Scan for the cell matching the given text and deliver its [x, y] coordinate at center. 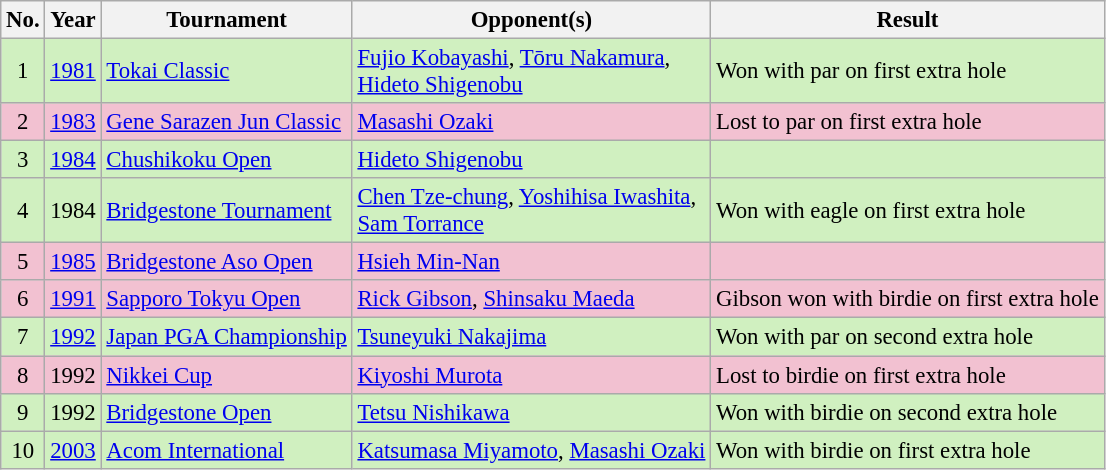
2 [23, 122]
1985 [73, 262]
8 [23, 375]
Chushikoku Open [226, 160]
Tsuneyuki Nakajima [532, 337]
7 [23, 337]
Lost to par on first extra hole [908, 122]
Won with birdie on first extra hole [908, 450]
Gene Sarazen Jun Classic [226, 122]
6 [23, 299]
Tokai Classic [226, 72]
Kiyoshi Murota [532, 375]
5 [23, 262]
Opponent(s) [532, 20]
Bridgestone Open [226, 412]
1 [23, 72]
Won with par on second extra hole [908, 337]
Chen Tze-chung, Yoshihisa Iwashita, Sam Torrance [532, 210]
Result [908, 20]
Lost to birdie on first extra hole [908, 375]
10 [23, 450]
Masashi Ozaki [532, 122]
Won with birdie on second extra hole [908, 412]
Japan PGA Championship [226, 337]
4 [23, 210]
Hsieh Min-Nan [532, 262]
Katsumasa Miyamoto, Masashi Ozaki [532, 450]
1991 [73, 299]
2003 [73, 450]
Won with par on first extra hole [908, 72]
1983 [73, 122]
Fujio Kobayashi, Tōru Nakamura, Hideto Shigenobu [532, 72]
No. [23, 20]
Acom International [226, 450]
Nikkei Cup [226, 375]
Won with eagle on first extra hole [908, 210]
Year [73, 20]
3 [23, 160]
9 [23, 412]
Sapporo Tokyu Open [226, 299]
Gibson won with birdie on first extra hole [908, 299]
Bridgestone Aso Open [226, 262]
Tournament [226, 20]
Bridgestone Tournament [226, 210]
1981 [73, 72]
Tetsu Nishikawa [532, 412]
Rick Gibson, Shinsaku Maeda [532, 299]
Hideto Shigenobu [532, 160]
